Extract the (X, Y) coordinate from the center of the cell holding the provided text.  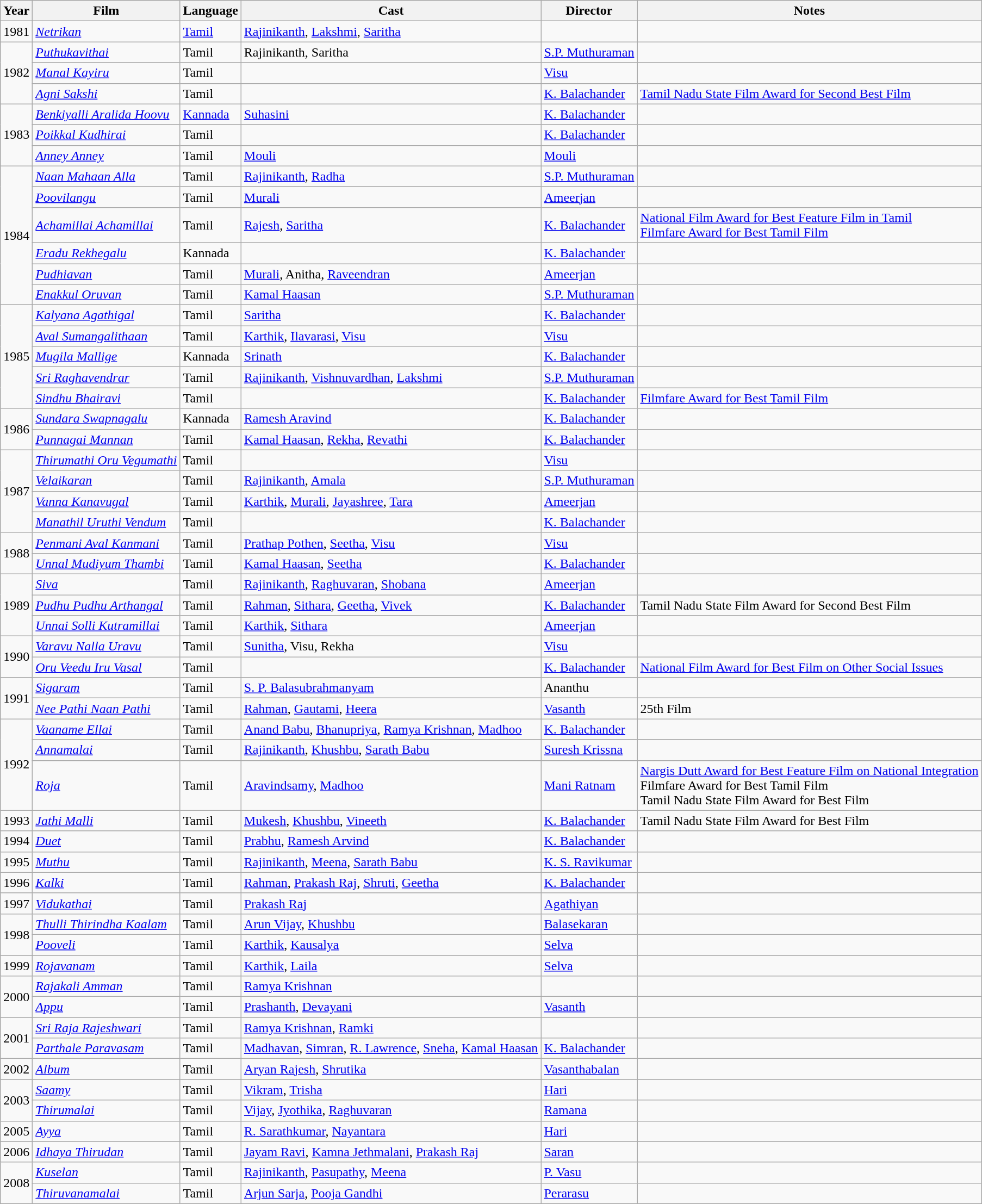
Kamal Haasan, Rekha, Revathi (391, 439)
1994 (16, 841)
Karthik, Sithara (391, 626)
Saritha (391, 315)
Achamillai Achamillai (107, 225)
Kamal Haasan, Seetha (391, 563)
Sri Raghavendrar (107, 377)
Roja (107, 785)
Sigaram (107, 688)
Balasekaran (589, 924)
2006 (16, 1152)
Rajinikanth, Pasupathy, Meena (391, 1172)
Rajinikanth, Saritha (391, 52)
1992 (16, 765)
Suresh Krissna (589, 750)
Thirumathi Oru Vegumathi (107, 460)
Rajinikanth, Raghuvaran, Shobana (391, 584)
Karthik, Murali, Jayashree, Tara (391, 501)
Prakash Raj (391, 903)
1981 (16, 32)
1988 (16, 553)
Oru Veedu Iru Vasal (107, 667)
Puthukavithai (107, 52)
Aval Sumangalithaan (107, 336)
1991 (16, 698)
Pudhu Pudhu Arthangal (107, 605)
Kalyana Agathigal (107, 315)
1983 (16, 135)
Ramesh Aravind (391, 419)
Rajinikanth, Radha (391, 176)
Notes (809, 11)
Punnagai Mannan (107, 439)
Eradu Rekhegalu (107, 253)
Pooveli (107, 945)
Vanna Kanavugal (107, 501)
Thulli Thirindha Kaalam (107, 924)
Kuselan (107, 1172)
Enakkul Oruvan (107, 295)
S. P. Balasubrahmanyam (391, 688)
Album (107, 1069)
Thirumalai (107, 1110)
Jayam Ravi, Kamna Jethmalani, Prakash Raj (391, 1152)
2005 (16, 1131)
Film (107, 11)
Rajinikanth, Khushbu, Sarath Babu (391, 750)
P. Vasu (589, 1172)
Kamal Haasan (391, 295)
Prashanth, Devayani (391, 1007)
R. Sarathkumar, Nayantara (391, 1131)
1998 (16, 934)
Unnal Mudiyum Thambi (107, 563)
Saamy (107, 1090)
National Film Award for Best Film on Other Social Issues (809, 667)
Rojavanam (107, 965)
Sundara Swapnagalu (107, 419)
Aryan Rajesh, Shrutika (391, 1069)
Jathi Malli (107, 821)
Penmani Aval Kanmani (107, 543)
Manal Kayiru (107, 73)
Rahman, Sithara, Geetha, Vivek (391, 605)
Suhasini (391, 114)
1984 (16, 235)
Perarasu (589, 1193)
Sri Raja Rajeshwari (107, 1028)
Thiruvanamalai (107, 1193)
Appu (107, 1007)
Saran (589, 1152)
Mukesh, Khushbu, Vineeth (391, 821)
Srinath (391, 357)
2002 (16, 1069)
Arjun Sarja, Pooja Gandhi (391, 1193)
National Film Award for Best Feature Film in TamilFilmfare Award for Best Tamil Film (809, 225)
Rajakali Amman (107, 986)
Prabhu, Ramesh Arvind (391, 841)
Ramana (589, 1110)
Karthik, Kausalya (391, 945)
Vidukathai (107, 903)
Karthik, Ilavarasi, Visu (391, 336)
1993 (16, 821)
1982 (16, 73)
Vaaname Ellai (107, 729)
Poikkal Kudhirai (107, 135)
Filmfare Award for Best Tamil Film (809, 398)
Parthale Paravasam (107, 1048)
Nargis Dutt Award for Best Feature Film on National IntegrationFilmfare Award for Best Tamil FilmTamil Nadu State Film Award for Best Film (809, 785)
Unnai Solli Kutramillai (107, 626)
Mani Ratnam (589, 785)
2001 (16, 1038)
Agni Sakshi (107, 94)
25th Film (809, 709)
Duet (107, 841)
Madhavan, Simran, R. Lawrence, Sneha, Kamal Haasan (391, 1048)
Rajinikanth, Lakshmi, Saritha (391, 32)
Rajinikanth, Meena, Sarath Babu (391, 862)
Ananthu (589, 688)
K. S. Ravikumar (589, 862)
1985 (16, 357)
Aravindsamy, Madhoo (391, 785)
Arun Vijay, Khushbu (391, 924)
Prathap Pothen, Seetha, Visu (391, 543)
Mugila Mallige (107, 357)
Manathil Uruthi Vendum (107, 522)
Pudhiavan (107, 274)
Rahman, Gautami, Heera (391, 709)
1986 (16, 429)
Year (16, 11)
Vasanthabalan (589, 1069)
Tamil Nadu State Film Award for Best Film (809, 821)
Language (210, 11)
Rajinikanth, Vishnuvardhan, Lakshmi (391, 377)
Velaikaran (107, 481)
Vijay, Jyothika, Raghuvaran (391, 1110)
Anney Anney (107, 156)
Sunitha, Visu, Rekha (391, 647)
Murali (391, 197)
Sindhu Bhairavi (107, 398)
1990 (16, 657)
Rajinikanth, Amala (391, 481)
Cast (391, 11)
Netrikan (107, 32)
Rahman, Prakash Raj, Shruti, Geetha (391, 883)
1996 (16, 883)
1999 (16, 965)
Agathiyan (589, 903)
Kalki (107, 883)
Director (589, 11)
Idhaya Thirudan (107, 1152)
1989 (16, 605)
Poovilangu (107, 197)
1987 (16, 491)
2000 (16, 997)
Benkiyalli Aralida Hoovu (107, 114)
2008 (16, 1183)
Naan Mahaan Alla (107, 176)
Ayya (107, 1131)
1997 (16, 903)
Ramya Krishnan, Ramki (391, 1028)
Annamalai (107, 750)
Ramya Krishnan (391, 986)
Varavu Nalla Uravu (107, 647)
Karthik, Laila (391, 965)
Siva (107, 584)
Vikram, Trisha (391, 1090)
2003 (16, 1100)
Anand Babu, Bhanupriya, Ramya Krishnan, Madhoo (391, 729)
Murali, Anitha, Raveendran (391, 274)
1995 (16, 862)
Nee Pathi Naan Pathi (107, 709)
Muthu (107, 862)
Rajesh, Saritha (391, 225)
